Find where the given text appears and provide that cell's center as [x, y] coordinate. 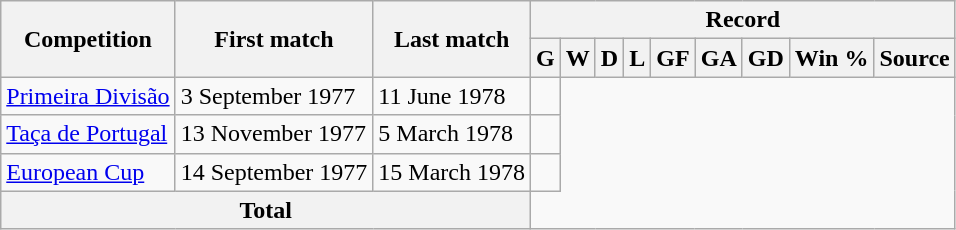
First match [274, 39]
GD [766, 58]
G [546, 58]
5 March 1978 [452, 134]
Source [914, 58]
3 September 1977 [274, 96]
14 September 1977 [274, 172]
Primeira Divisão [88, 96]
European Cup [88, 172]
GA [718, 58]
L [638, 58]
GF [673, 58]
D [609, 58]
Last match [452, 39]
11 June 1978 [452, 96]
15 March 1978 [452, 172]
Win % [832, 58]
W [578, 58]
Record [744, 20]
Taça de Portugal [88, 134]
13 November 1977 [274, 134]
Total [266, 210]
Competition [88, 39]
